For the text-containing cell, return its midpoint in (X, Y) coordinate format. 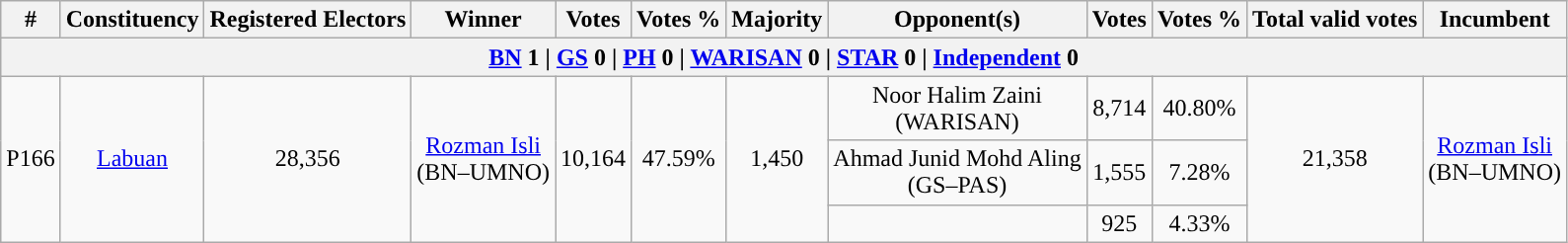
1,450 (778, 159)
28,356 (308, 159)
1,555 (1119, 172)
7.28% (1199, 172)
4.33% (1199, 223)
21,358 (1335, 159)
Winner (484, 20)
Labuan (132, 159)
47.59% (679, 159)
925 (1119, 223)
8,714 (1119, 109)
Constituency (132, 20)
Ahmad Junid Mohd Aling(GS–PAS) (957, 172)
Noor Halim Zaini(WARISAN) (957, 109)
Majority (778, 20)
Opponent(s) (957, 20)
BN 1 | GS 0 | PH 0 | WARISAN 0 | STAR 0 | Independent 0 (784, 57)
10,164 (594, 159)
Total valid votes (1335, 20)
# (31, 20)
Registered Electors (308, 20)
40.80% (1199, 109)
Incumbent (1495, 20)
P166 (31, 159)
